Locate the cell with the specified text and output its (X, Y) center coordinate. 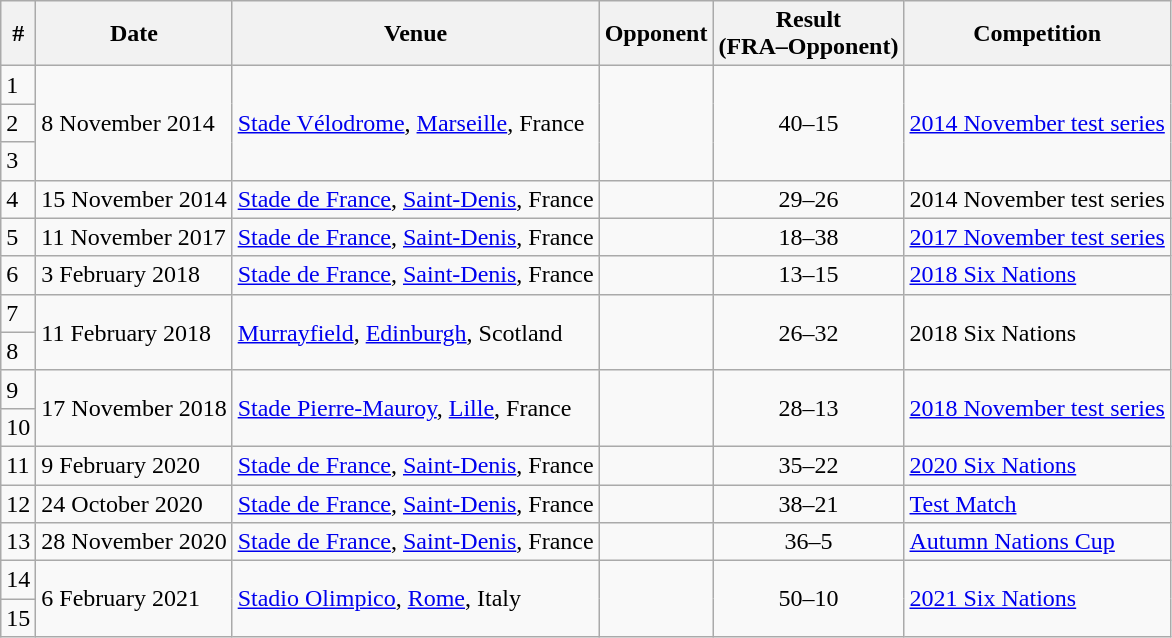
15 (18, 618)
26–32 (808, 332)
9 February 2020 (134, 465)
50–10 (808, 599)
17 November 2018 (134, 408)
2 (18, 123)
40–15 (808, 123)
3 February 2018 (134, 275)
2018 November test series (1037, 408)
38–21 (808, 503)
8 November 2014 (134, 123)
Result(FRA–Opponent) (808, 34)
7 (18, 313)
1 (18, 85)
Autumn Nations Cup (1037, 542)
24 October 2020 (134, 503)
Stade Pierre-Mauroy, Lille, France (416, 408)
15 November 2014 (134, 199)
Competition (1037, 34)
2020 Six Nations (1037, 465)
8 (18, 351)
# (18, 34)
11 November 2017 (134, 237)
2017 November test series (1037, 237)
Stadio Olimpico, Rome, Italy (416, 599)
Murrayfield, Edinburgh, Scotland (416, 332)
10 (18, 427)
11 February 2018 (134, 332)
36–5 (808, 542)
13 (18, 542)
Stade Vélodrome, Marseille, France (416, 123)
28–13 (808, 408)
9 (18, 389)
6 February 2021 (134, 599)
29–26 (808, 199)
28 November 2020 (134, 542)
2021 Six Nations (1037, 599)
Test Match (1037, 503)
5 (18, 237)
14 (18, 580)
Date (134, 34)
Opponent (656, 34)
6 (18, 275)
13–15 (808, 275)
3 (18, 161)
35–22 (808, 465)
18–38 (808, 237)
Venue (416, 34)
12 (18, 503)
4 (18, 199)
11 (18, 465)
